Scan for the cell matching the given text and deliver its (X, Y) coordinate at center. 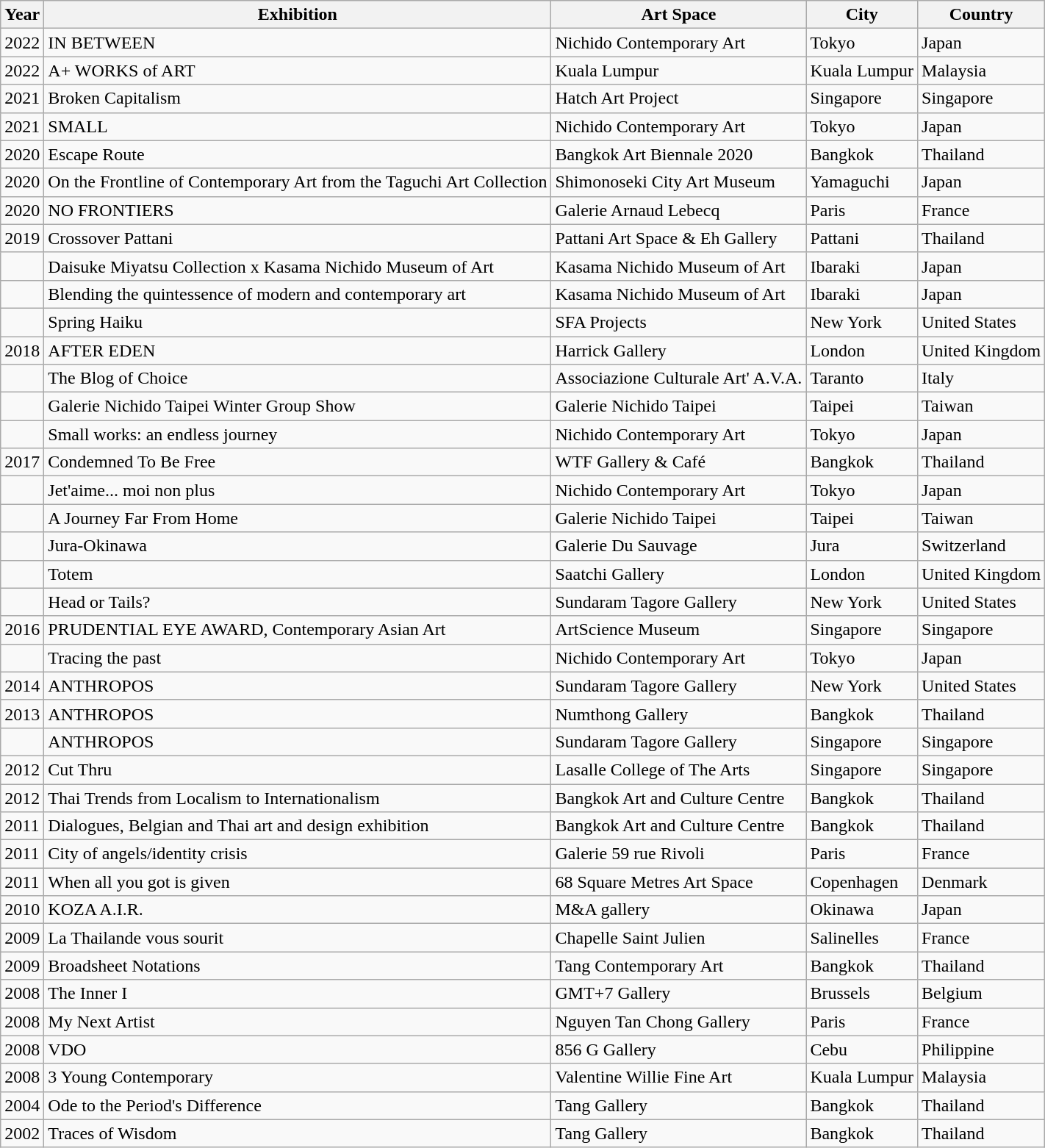
Galerie Arnaud Lebecq (679, 210)
856 G Gallery (679, 1050)
2014 (22, 686)
Valentine Willie Fine Art (679, 1077)
Dialogues, Belgian and Thai art and design exhibition (298, 826)
2019 (22, 238)
AFTER EDEN (298, 351)
A Journey Far From Home (298, 518)
Associazione Culturale Art' A.V.A. (679, 379)
Condemned To Be Free (298, 462)
Salinelles (862, 938)
City (862, 15)
Okinawa (862, 910)
M&A gallery (679, 910)
Galerie 59 rue Rivoli (679, 854)
Numthong Gallery (679, 714)
Art Space (679, 15)
Cebu (862, 1050)
Country (982, 15)
WTF Gallery & Café (679, 462)
Broadsheet Notations (298, 966)
ArtScience Museum (679, 630)
Shimonoseki City Art Museum (679, 182)
Harrick Gallery (679, 351)
NO FRONTIERS (298, 210)
Yamaguchi (862, 182)
Head or Tails? (298, 602)
The Inner I (298, 994)
Year (22, 15)
Tang Contemporary Art (679, 966)
68 Square Metres Art Space (679, 882)
3 Young Contemporary (298, 1077)
Thai Trends from Localism to Internationalism (298, 797)
Exhibition (298, 15)
2017 (22, 462)
The Blog of Choice (298, 379)
Galerie Nichido Taipei Winter Group Show (298, 406)
Chapelle Saint Julien (679, 938)
Philippine (982, 1050)
Bangkok Art Biennale 2020 (679, 154)
Jura (862, 546)
A+ WORKS of ART (298, 71)
VDO (298, 1050)
Saatchi Gallery (679, 574)
Jet'aime... moi non plus (298, 490)
KOZA A.I.R. (298, 910)
Hatch Art Project (679, 98)
Totem (298, 574)
On the Frontline of Contemporary Art from the Taguchi Art Collection (298, 182)
Copenhagen (862, 882)
Jura-Okinawa (298, 546)
La Thailande vous sourit (298, 938)
SMALL (298, 126)
Ode to the Period's Difference (298, 1105)
IN BETWEEN (298, 43)
Nguyen Tan Chong Gallery (679, 1022)
Lasalle College of The Arts (679, 769)
2010 (22, 910)
City of angels/identity crisis (298, 854)
SFA Projects (679, 322)
Brussels (862, 994)
Escape Route (298, 154)
2018 (22, 351)
Switzerland (982, 546)
PRUDENTIAL EYE AWARD, Contemporary Asian Art (298, 630)
My Next Artist (298, 1022)
Broken Capitalism (298, 98)
Cut Thru (298, 769)
Belgium (982, 994)
When all you got is given (298, 882)
Pattani Art Space & Eh Gallery (679, 238)
Pattani (862, 238)
2013 (22, 714)
2016 (22, 630)
2004 (22, 1105)
Blending the quintessence of modern and contemporary art (298, 294)
Spring Haiku (298, 322)
Taranto (862, 379)
Crossover Pattani (298, 238)
2002 (22, 1133)
Daisuke Miyatsu Collection x Kasama Nichido Museum of Art (298, 266)
Small works: an endless journey (298, 434)
Traces of Wisdom (298, 1133)
Tracing the past (298, 658)
Italy (982, 379)
Galerie Du Sauvage (679, 546)
Denmark (982, 882)
GMT+7 Gallery (679, 994)
